Provide the [x, y] coordinate of the cell's center where the given text is located.  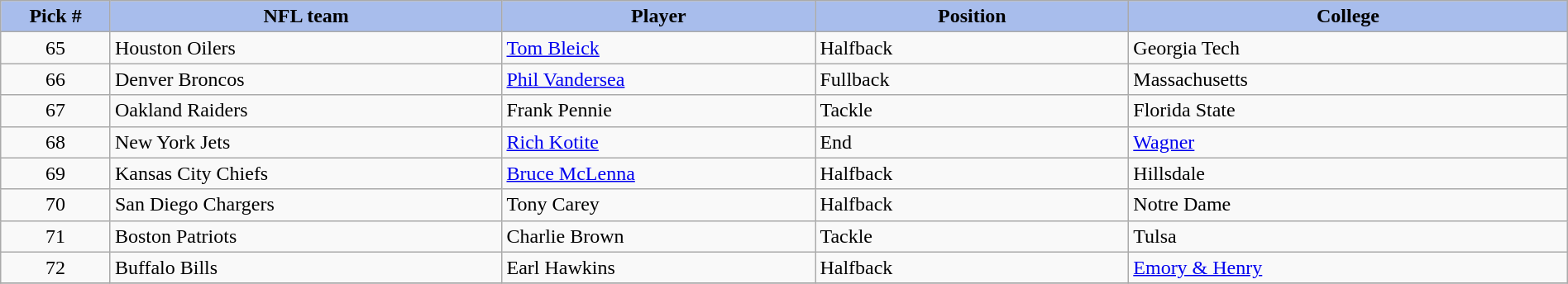
San Diego Chargers [306, 205]
Florida State [1348, 111]
Wagner [1348, 142]
Georgia Tech [1348, 48]
Emory & Henry [1348, 267]
71 [56, 236]
67 [56, 111]
Boston Patriots [306, 236]
66 [56, 79]
Pick # [56, 17]
Hillsdale [1348, 173]
Oakland Raiders [306, 111]
Player [658, 17]
Houston Oilers [306, 48]
Notre Dame [1348, 205]
Kansas City Chiefs [306, 173]
68 [56, 142]
65 [56, 48]
Earl Hawkins [658, 267]
Tom Bleick [658, 48]
Massachusetts [1348, 79]
Rich Kotite [658, 142]
Bruce McLenna [658, 173]
Denver Broncos [306, 79]
Buffalo Bills [306, 267]
Tulsa [1348, 236]
Position [973, 17]
Charlie Brown [658, 236]
Frank Pennie [658, 111]
NFL team [306, 17]
70 [56, 205]
Phil Vandersea [658, 79]
72 [56, 267]
End [973, 142]
College [1348, 17]
69 [56, 173]
Tony Carey [658, 205]
New York Jets [306, 142]
Fullback [973, 79]
